Identify which cell holds the provided text, then report its (X, Y) central coordinate. 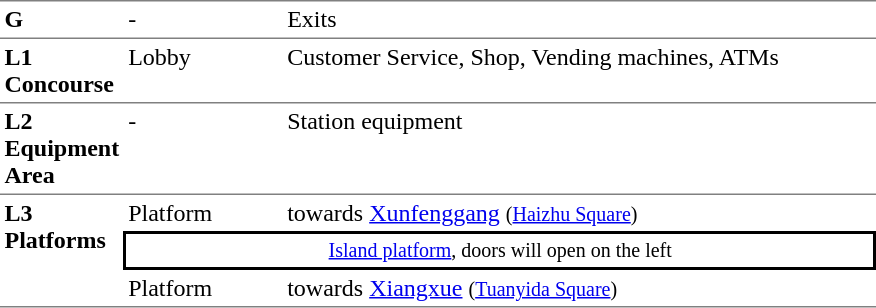
L2Equipment Area (62, 148)
L3Platforms (62, 251)
Lobby (204, 70)
G (62, 19)
L1Concourse (62, 70)
